Locate the cell with the specified text and output its [x, y] center coordinate. 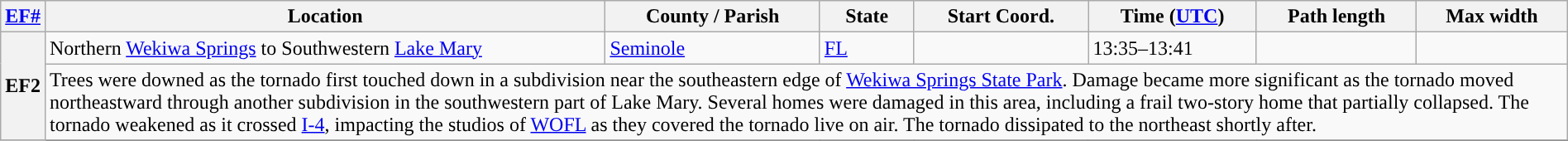
EF2 [23, 86]
Northern Wekiwa Springs to Southwestern Lake Mary [324, 48]
Max width [1492, 17]
Path length [1336, 17]
FL [867, 48]
Time (UTC) [1173, 17]
Location [324, 17]
Seminole [713, 48]
EF# [23, 17]
County / Parish [713, 17]
State [867, 17]
13:35–13:41 [1173, 48]
Start Coord. [1001, 17]
